Detect which cell encompasses the target text, then output its (X, Y) center coordinate. 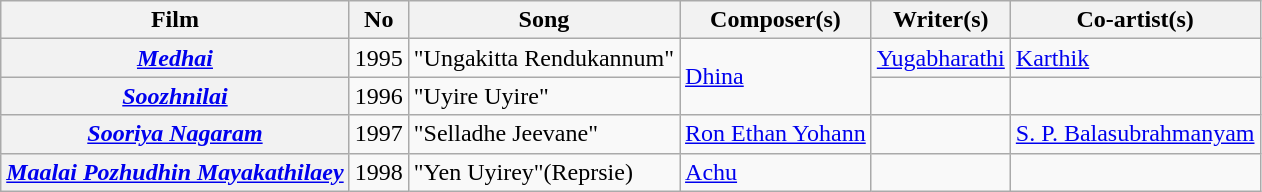
Soozhnilai (175, 96)
Karthik (1135, 58)
"Yen Uyirey"(Reprsie) (544, 172)
"Uyire Uyire" (544, 96)
Ron Ethan Yohann (776, 134)
Film (175, 20)
Writer(s) (940, 20)
Maalai Pozhudhin Mayakathilaey (175, 172)
1996 (378, 96)
S. P. Balasubrahmanyam (1135, 134)
Sooriya Nagaram (175, 134)
Achu (776, 172)
Dhina (776, 77)
"Ungakitta Rendukannum" (544, 58)
Song (544, 20)
No (378, 20)
"Selladhe Jeevane" (544, 134)
1997 (378, 134)
1995 (378, 58)
Medhai (175, 58)
Yugabharathi (940, 58)
Co-artist(s) (1135, 20)
Composer(s) (776, 20)
1998 (378, 172)
